From the cell containing the given text, extract its center point as [x, y] coordinate. 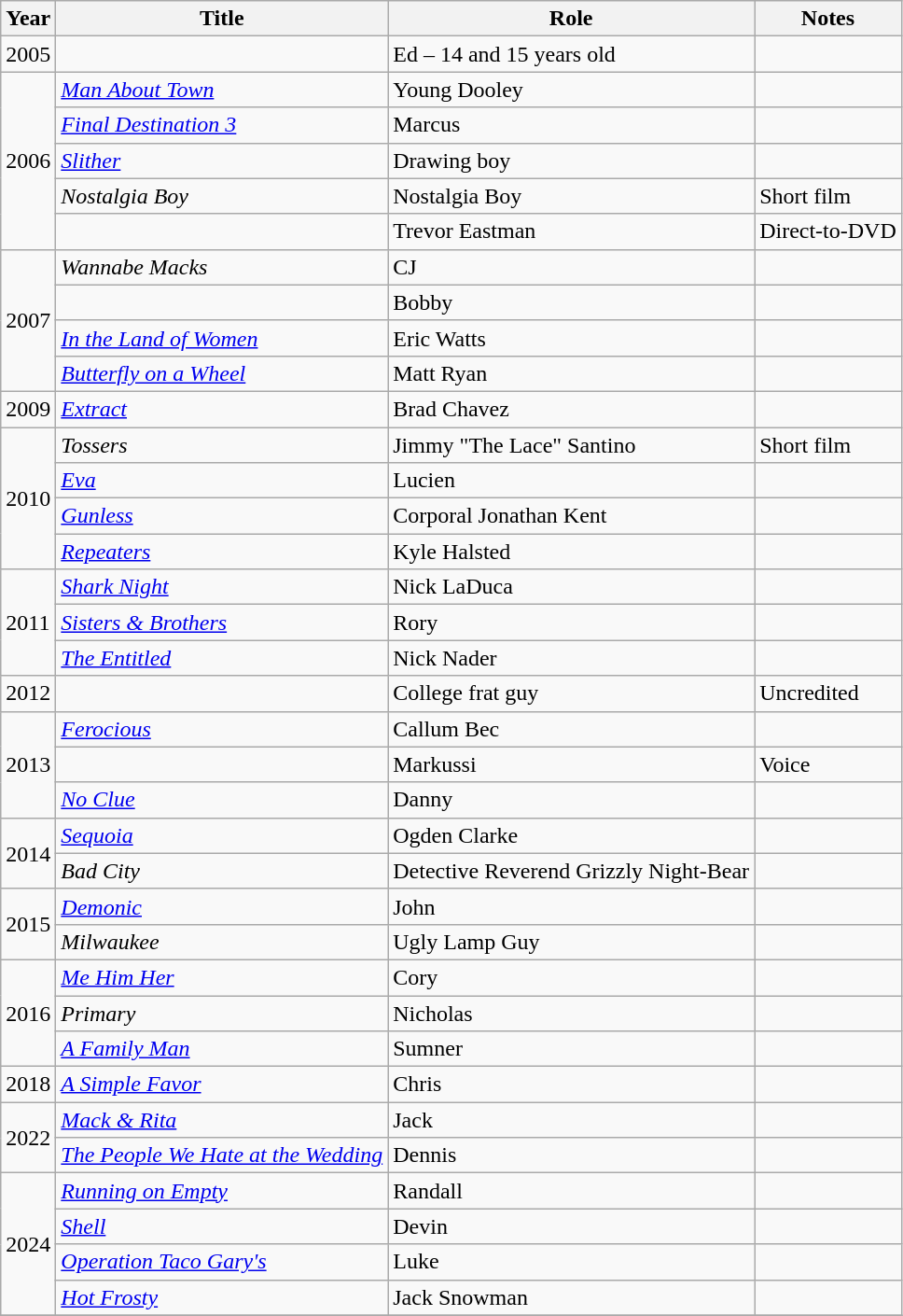
Randall [571, 1191]
Detective Reverend Grizzly Night-Bear [571, 871]
Marcus [571, 125]
Nick Nader [571, 658]
Eva [222, 481]
Operation Taco Gary's [222, 1262]
Bad City [222, 871]
Man About Town [222, 90]
Gunless [222, 516]
Primary [222, 1013]
Brad Chavez [571, 409]
Eric Watts [571, 338]
Demonic [222, 906]
Corporal Jonathan Kent [571, 516]
Lucien [571, 481]
2006 [28, 161]
Final Destination 3 [222, 125]
John [571, 906]
Chris [571, 1085]
2018 [28, 1085]
A Simple Favor [222, 1085]
Milwaukee [222, 942]
Rory [571, 623]
Hot Frosty [222, 1297]
Young Dooley [571, 90]
Cory [571, 977]
Luke [571, 1262]
CJ [571, 267]
The Entitled [222, 658]
Jack Snowman [571, 1297]
2007 [28, 320]
Mack & Rita [222, 1120]
Me Him Her [222, 977]
Repeaters [222, 552]
Notes [828, 19]
Butterfly on a Wheel [222, 373]
Voice [828, 764]
2012 [28, 693]
2005 [28, 54]
Nick LaDuca [571, 587]
2015 [28, 924]
Matt Ryan [571, 373]
No Clue [222, 800]
2010 [28, 498]
Ed – 14 and 15 years old [571, 54]
Ugly Lamp Guy [571, 942]
Ogden Clarke [571, 835]
Extract [222, 409]
Danny [571, 800]
Running on Empty [222, 1191]
Markussi [571, 764]
Shark Night [222, 587]
Sisters & Brothers [222, 623]
2016 [28, 1013]
Nicholas [571, 1013]
Sumner [571, 1049]
Ferocious [222, 729]
Role [571, 19]
Drawing boy [571, 161]
Kyle Halsted [571, 552]
2014 [28, 853]
Devin [571, 1226]
Bobby [571, 302]
2024 [28, 1244]
Sequoia [222, 835]
Dennis [571, 1155]
2013 [28, 764]
Slither [222, 161]
2009 [28, 409]
Title [222, 19]
Trevor Eastman [571, 231]
A Family Man [222, 1049]
In the Land of Women [222, 338]
Wannabe Macks [222, 267]
The People We Hate at the Wedding [222, 1155]
Jimmy "The Lace" Santino [571, 445]
Jack [571, 1120]
Year [28, 19]
Direct-to-DVD [828, 231]
2022 [28, 1138]
Callum Bec [571, 729]
Shell [222, 1226]
Uncredited [828, 693]
Tossers [222, 445]
College frat guy [571, 693]
2011 [28, 623]
